Pinpoint the cell where the given text exists, returning its [X, Y] midpoint coordinate. 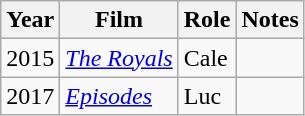
2015 [30, 58]
Film [119, 20]
Episodes [119, 96]
Luc [207, 96]
Role [207, 20]
Year [30, 20]
2017 [30, 96]
Cale [207, 58]
The Royals [119, 58]
Notes [270, 20]
